Capture the cell that displays the provided text and extract its (X, Y) central coordinate. 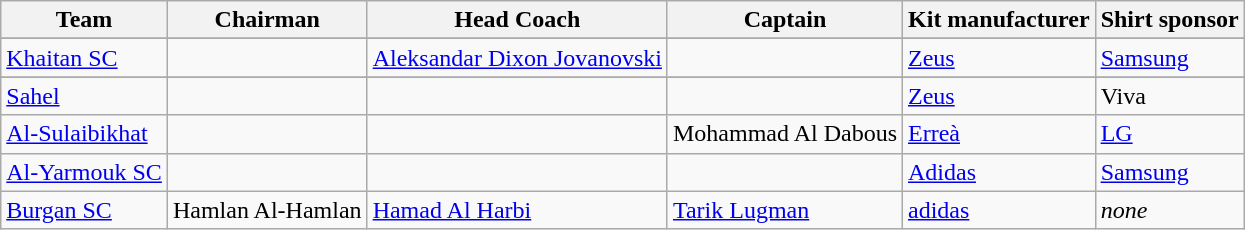
Head Coach (517, 20)
Erreà (1000, 134)
Adidas (1000, 172)
Sahel (84, 96)
LG (1170, 134)
Burgan SC (84, 210)
Viva (1170, 96)
Aleksandar Dixon Jovanovski (517, 58)
Al-Yarmouk SC (84, 172)
Team (84, 20)
Captain (784, 20)
none (1170, 210)
Al-Sulaibikhat (84, 134)
Kit manufacturer (1000, 20)
adidas (1000, 210)
Hamad Al Harbi (517, 210)
Khaitan SC (84, 58)
Shirt sponsor (1170, 20)
Mohammad Al Dabous (784, 134)
Tarik Lugman (784, 210)
Chairman (267, 20)
Hamlan Al-Hamlan (267, 210)
